Pinpoint the cell where the given text exists, returning its (X, Y) midpoint coordinate. 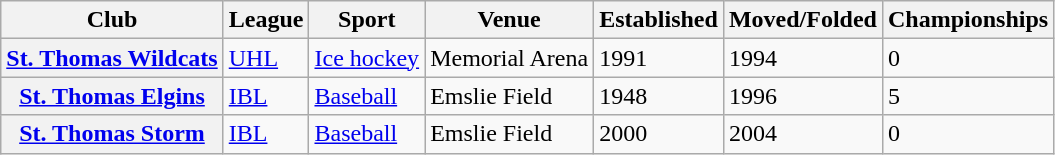
Moved/Folded (802, 20)
5 (968, 96)
Ice hockey (367, 58)
Memorial Arena (510, 58)
1994 (802, 58)
Sport (367, 20)
1991 (659, 58)
Championships (968, 20)
Club (112, 20)
Venue (510, 20)
UHL (266, 58)
1996 (802, 96)
St. Thomas Storm (112, 134)
Established (659, 20)
2000 (659, 134)
League (266, 20)
St. Thomas Wildcats (112, 58)
St. Thomas Elgins (112, 96)
1948 (659, 96)
2004 (802, 134)
